Identify which cell holds the provided text, then report its [X, Y] central coordinate. 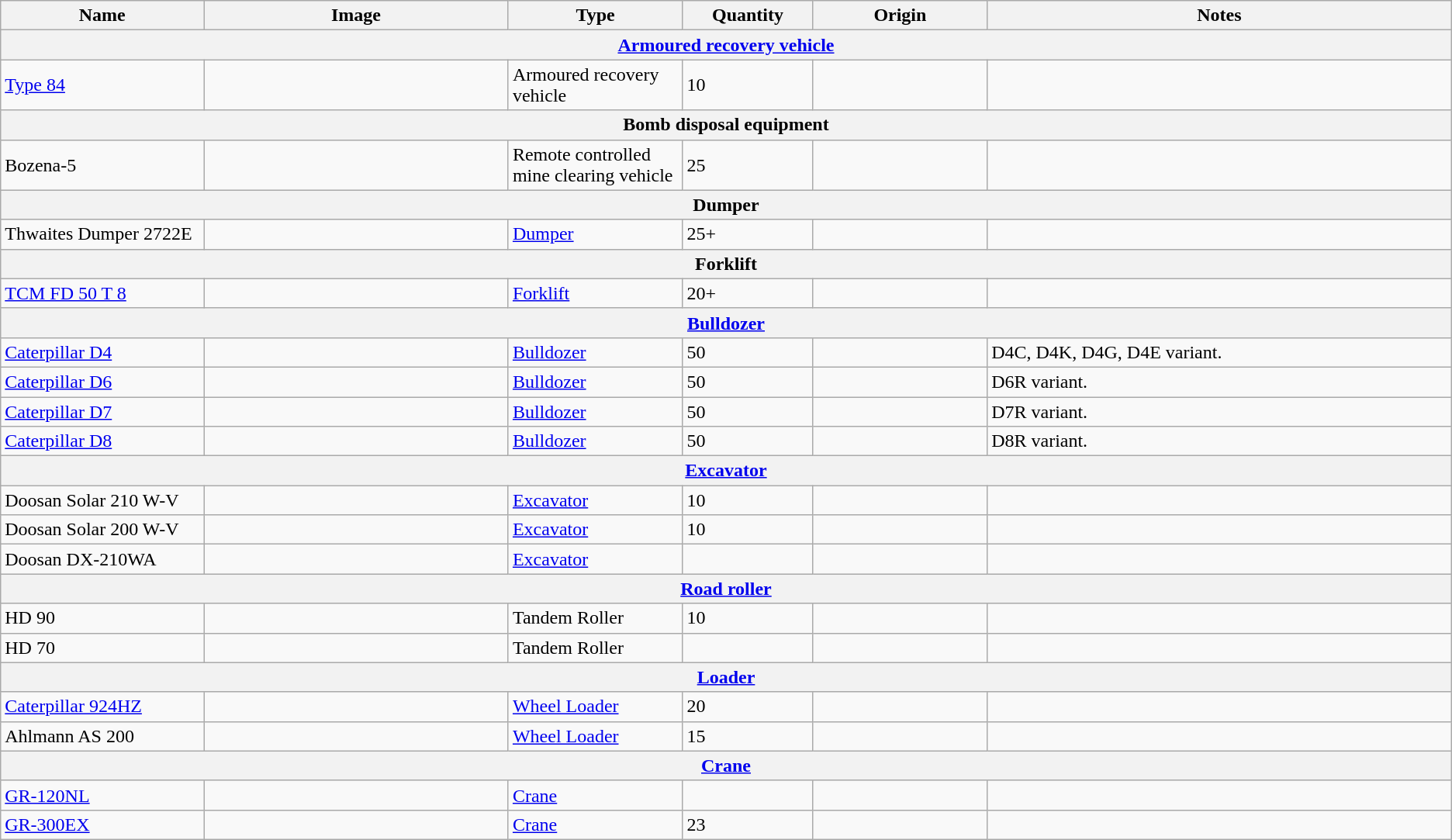
Origin [900, 16]
HD 70 [102, 648]
HD 90 [102, 618]
Quantity [748, 16]
Caterpillar D6 [102, 382]
Loader [726, 677]
Doosan Solar 200 W-V [102, 530]
Caterpillar 924HZ [102, 707]
D4C, D4K, D4G, D4E variant. [1219, 352]
25 [748, 164]
Road roller [726, 589]
Caterpillar D4 [102, 352]
25+ [748, 234]
20+ [748, 293]
Doosan DX-210WA [102, 559]
Bomb disposal equipment [726, 125]
D8R variant. [1219, 441]
Type [595, 16]
Caterpillar D8 [102, 441]
GR-300EX [102, 824]
Name [102, 16]
Doosan Solar 210 W-V [102, 500]
Ahlmann AS 200 [102, 736]
GR-120NL [102, 795]
23 [748, 824]
D6R variant. [1219, 382]
Notes [1219, 16]
Caterpillar D7 [102, 412]
Remote controlled mine clearing vehicle [595, 164]
TCM FD 50 T 8 [102, 293]
D7R variant. [1219, 412]
Type 84 [102, 85]
Image [357, 16]
Thwaites Dumper 2722E [102, 234]
15 [748, 736]
20 [748, 707]
Bozena-5 [102, 164]
